From the cell containing the given text, extract its center point as [X, Y] coordinate. 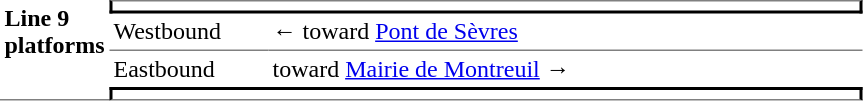
Line 9 platforms [54, 50]
Westbound [188, 33]
Eastbound [188, 69]
toward Mairie de Montreuil → [565, 69]
← toward Pont de Sèvres [565, 33]
